Scan for the cell matching the given text and deliver its (x, y) coordinate at center. 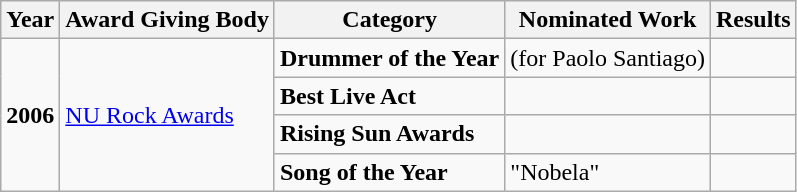
(for Paolo Santiago) (608, 58)
Nominated Work (608, 20)
NU Rock Awards (168, 115)
Year (30, 20)
Award Giving Body (168, 20)
Best Live Act (389, 96)
2006 (30, 115)
Category (389, 20)
Song of the Year (389, 172)
Rising Sun Awards (389, 134)
Drummer of the Year (389, 58)
Results (753, 20)
"Nobela" (608, 172)
